For the text-containing cell, return its midpoint in (x, y) coordinate format. 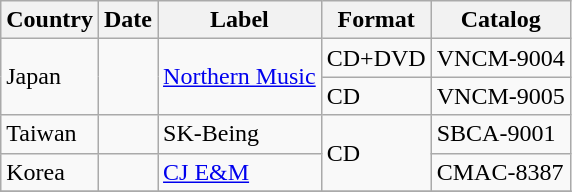
Northern Music (240, 77)
CJ E&M (240, 172)
Korea (50, 172)
VNCM-9004 (500, 58)
Japan (50, 77)
Country (50, 20)
SBCA-9001 (500, 134)
Catalog (500, 20)
Taiwan (50, 134)
CD+DVD (376, 58)
SK-Being (240, 134)
Label (240, 20)
VNCM-9005 (500, 96)
Format (376, 20)
CMAC-8387 (500, 172)
Date (128, 20)
